Capture the cell that displays the provided text and extract its (x, y) central coordinate. 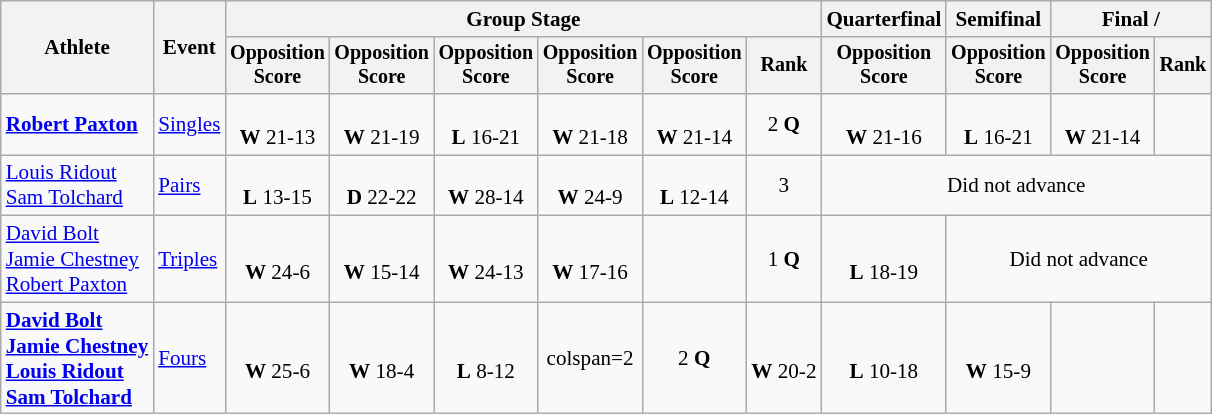
W 25-6 (277, 358)
L 12-14 (694, 186)
Final / (1131, 18)
W 24-13 (486, 259)
Singles (189, 124)
W 21-13 (277, 124)
Robert Paxton (77, 124)
L 10-18 (884, 358)
Semifinal (998, 18)
Louis RidoutSam Tolchard (77, 186)
1 Q (784, 259)
W 20-2 (784, 358)
Event (189, 48)
W 18-4 (382, 358)
Triples (189, 259)
W 28-14 (486, 186)
David BoltJamie ChestneyLouis RidoutSam Tolchard (77, 358)
W 15-9 (998, 358)
L 13-15 (277, 186)
W 24-6 (277, 259)
L 8-12 (486, 358)
W 15-14 (382, 259)
W 17-16 (590, 259)
3 (784, 186)
W 21-18 (590, 124)
W 24-9 (590, 186)
W 21-16 (884, 124)
Athlete (77, 48)
Fours (189, 358)
David BoltJamie ChestneyRobert Paxton (77, 259)
Quarterfinal (884, 18)
D 22-22 (382, 186)
colspan=2 (590, 358)
Group Stage (523, 18)
W 21-19 (382, 124)
Pairs (189, 186)
L 18-19 (884, 259)
